Locate the cell with the specified text and output its (x, y) center coordinate. 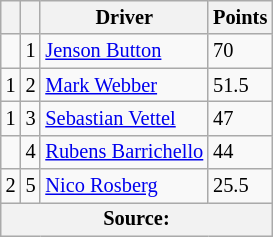
70 (240, 51)
47 (240, 118)
5 (31, 186)
Mark Webber (124, 85)
Rubens Barrichello (124, 152)
51.5 (240, 85)
Source: (136, 219)
Points (240, 17)
3 (31, 118)
25.5 (240, 186)
Jenson Button (124, 51)
4 (31, 152)
Nico Rosberg (124, 186)
Driver (124, 17)
Sebastian Vettel (124, 118)
44 (240, 152)
